Return the [x, y] coordinate for the center point of the cell that contains the specified text.  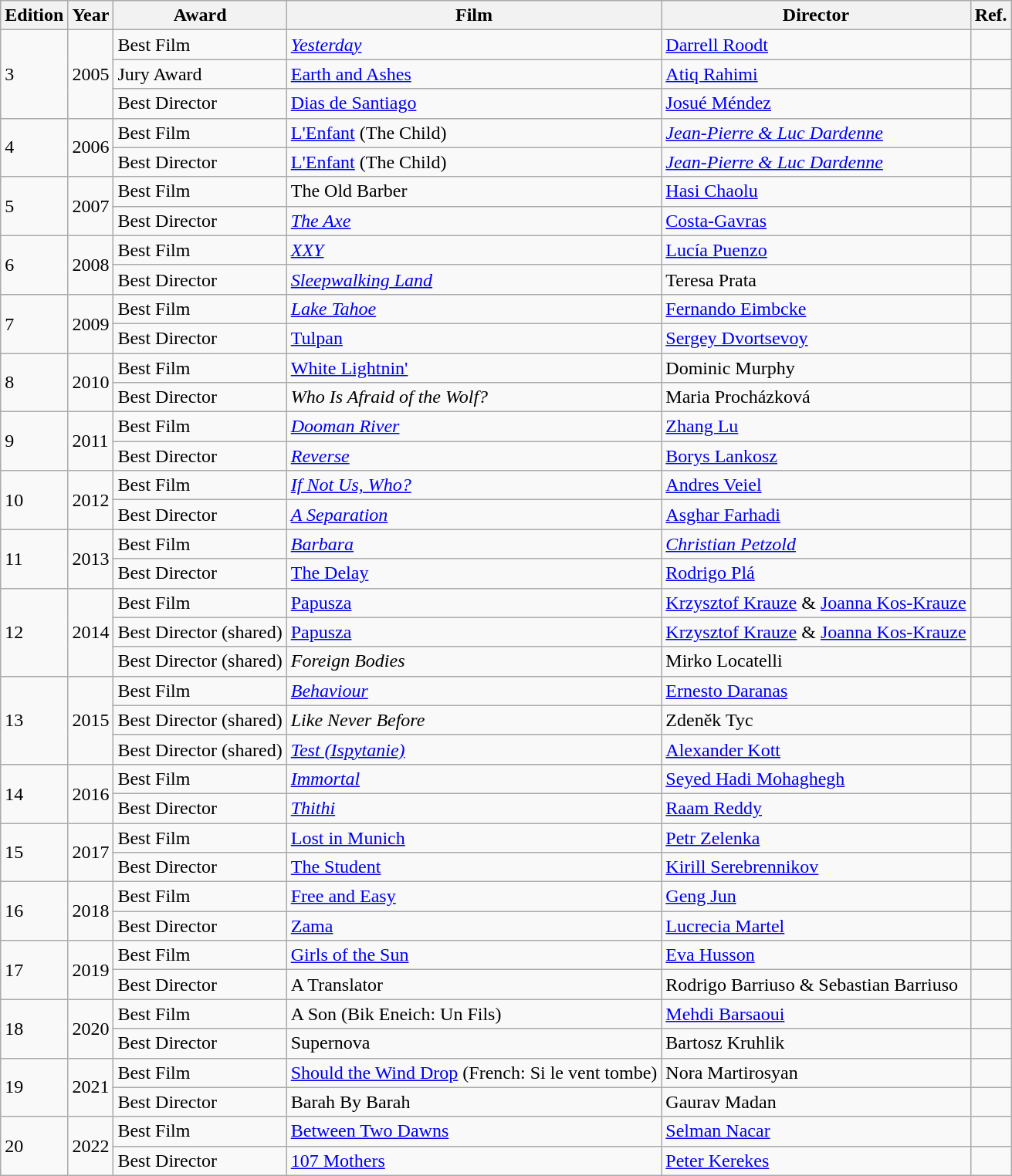
Ref. [991, 15]
10 [34, 500]
Film [474, 15]
14 [34, 793]
2010 [91, 383]
Rodrigo Barriuso & Sebastian Barriuso [816, 985]
Earth and Ashes [474, 74]
Josué Méndez [816, 103]
Dominic Murphy [816, 368]
Teresa Prata [816, 279]
Should the Wind Drop (French: Si le vent tombe) [474, 1073]
White Lightnin' [474, 368]
A Separation [474, 515]
4 [34, 147]
The Axe [474, 221]
Atiq Rahimi [816, 74]
Maria Procházková [816, 397]
Fernando Eimbcke [816, 309]
Lucrecia Martel [816, 926]
15 [34, 852]
Seyed Hadi Mohaghegh [816, 779]
2017 [91, 852]
A Son (Bik Eneich: Un Fils) [474, 1014]
Zhang Lu [816, 427]
2021 [91, 1087]
Raam Reddy [816, 808]
The Delay [474, 573]
Sleepwalking Land [474, 279]
Asghar Farhadi [816, 515]
8 [34, 383]
Rodrigo Plá [816, 573]
2006 [91, 147]
If Not Us, Who? [474, 485]
19 [34, 1087]
6 [34, 265]
Barah By Barah [474, 1102]
Who Is Afraid of the Wolf? [474, 397]
2015 [91, 720]
Gaurav Madan [816, 1102]
The Old Barber [474, 191]
Nora Martirosyan [816, 1073]
2022 [91, 1146]
Edition [34, 15]
2008 [91, 265]
Behaviour [474, 691]
2018 [91, 911]
Like Never Before [474, 720]
Girls of the Sun [474, 955]
2016 [91, 793]
2012 [91, 500]
Geng Jun [816, 897]
2014 [91, 632]
Between Two Dawns [474, 1131]
Mirko Locatelli [816, 661]
2007 [91, 206]
Sergey Dvortsevoy [816, 338]
Darrell Roodt [816, 45]
Director [816, 15]
The Student [474, 867]
2019 [91, 970]
Lost in Munich [474, 837]
Mehdi Barsaoui [816, 1014]
Ernesto Daranas [816, 691]
Eva Husson [816, 955]
Yesterday [474, 45]
Thithi [474, 808]
3 [34, 74]
A Translator [474, 985]
Free and Easy [474, 897]
Foreign Bodies [474, 661]
12 [34, 632]
11 [34, 559]
5 [34, 206]
Christian Petzold [816, 544]
Hasi Chaolu [816, 191]
Borys Lankosz [816, 456]
16 [34, 911]
Immortal [474, 779]
Lake Tahoe [474, 309]
Petr Zelenka [816, 837]
Bartosz Kruhlik [816, 1043]
Test (Ispytanie) [474, 749]
Andres Veiel [816, 485]
Selman Nacar [816, 1131]
2009 [91, 323]
XXY [474, 250]
13 [34, 720]
20 [34, 1146]
Dias de Santiago [474, 103]
17 [34, 970]
Tulpan [474, 338]
Kirill Serebrennikov [816, 867]
Costa-Gavras [816, 221]
7 [34, 323]
Dooman River [474, 427]
Alexander Kott [816, 749]
Award [200, 15]
Year [91, 15]
Reverse [474, 456]
Zdeněk Tyc [816, 720]
Zama [474, 926]
2020 [91, 1029]
2013 [91, 559]
107 Mothers [474, 1161]
Jury Award [200, 74]
18 [34, 1029]
Peter Kerekes [816, 1161]
2005 [91, 74]
Barbara [474, 544]
2011 [91, 441]
Supernova [474, 1043]
Lucía Puenzo [816, 250]
9 [34, 441]
